Capture the cell that displays the provided text and extract its [X, Y] central coordinate. 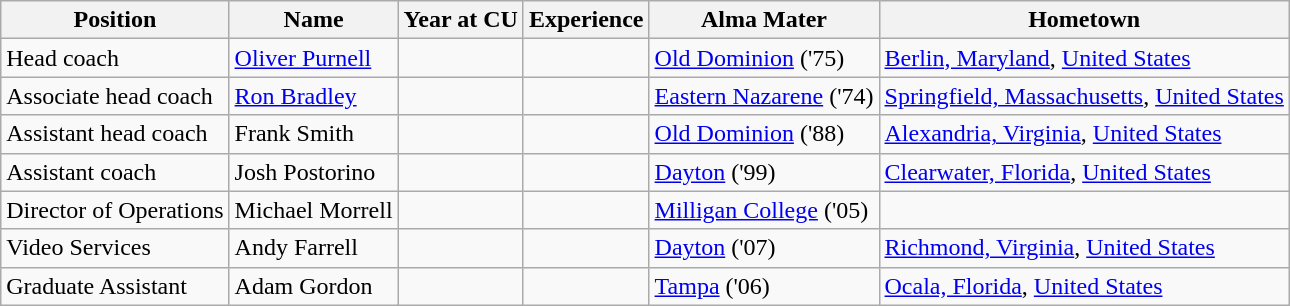
Position [115, 20]
Dayton ('07) [764, 248]
Frank Smith [314, 134]
Ocala, Florida, United States [1084, 286]
Head coach [115, 58]
Assistant coach [115, 172]
Director of Operations [115, 210]
Alexandria, Virginia, United States [1084, 134]
Assistant head coach [115, 134]
Graduate Assistant [115, 286]
Experience [586, 20]
Name [314, 20]
Springfield, Massachusetts, United States [1084, 96]
Year at CU [460, 20]
Tampa ('06) [764, 286]
Clearwater, Florida, United States [1084, 172]
Old Dominion ('75) [764, 58]
Andy Farrell [314, 248]
Dayton ('99) [764, 172]
Alma Mater [764, 20]
Associate head coach [115, 96]
Old Dominion ('88) [764, 134]
Milligan College ('05) [764, 210]
Michael Morrell [314, 210]
Ron Bradley [314, 96]
Berlin, Maryland, United States [1084, 58]
Richmond, Virginia, United States [1084, 248]
Adam Gordon [314, 286]
Oliver Purnell [314, 58]
Eastern Nazarene ('74) [764, 96]
Video Services [115, 248]
Hometown [1084, 20]
Josh Postorino [314, 172]
